Determine the (x, y) coordinate at the center of the cell enclosing the given text.  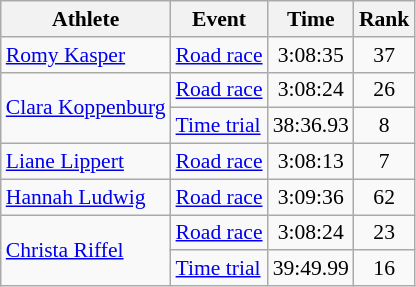
Romy Kasper (86, 55)
Hannah Ludwig (86, 197)
Event (220, 19)
Rank (384, 19)
Time (311, 19)
3:08:35 (311, 55)
Clara Koppenburg (86, 108)
Christa Riffel (86, 250)
39:49.99 (311, 269)
Athlete (86, 19)
23 (384, 233)
3:08:13 (311, 162)
7 (384, 162)
16 (384, 269)
38:36.93 (311, 126)
26 (384, 90)
Liane Lippert (86, 162)
37 (384, 55)
3:09:36 (311, 197)
62 (384, 197)
8 (384, 126)
